Pinpoint the cell where the given text exists, returning its [X, Y] midpoint coordinate. 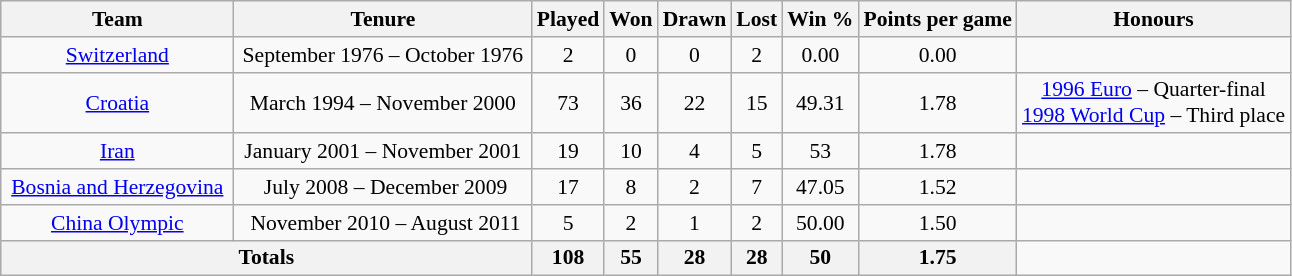
10 [630, 152]
Croatia [118, 102]
17 [568, 187]
47.05 [820, 187]
19 [568, 152]
Team [118, 19]
March 1994 – November 2000 [383, 102]
July 2008 – December 2009 [383, 187]
53 [820, 152]
36 [630, 102]
108 [568, 258]
50 [820, 258]
Iran [118, 152]
September 1976 – October 1976 [383, 55]
Win % [820, 19]
Bosnia and Herzegovina [118, 187]
Switzerland [118, 55]
Drawn [695, 19]
Lost [756, 19]
1 [695, 223]
4 [695, 152]
73 [568, 102]
50.00 [820, 223]
8 [630, 187]
1.75 [938, 258]
49.31 [820, 102]
Honours [1154, 19]
Points per game [938, 19]
7 [756, 187]
Tenure [383, 19]
Played [568, 19]
22 [695, 102]
January 2001 – November 2001 [383, 152]
1996 Euro – Quarter-final1998 World Cup – Third place [1154, 102]
China Olympic [118, 223]
Totals [266, 258]
November 2010 – August 2011 [383, 223]
Won [630, 19]
1.50 [938, 223]
15 [756, 102]
1.52 [938, 187]
55 [630, 258]
